Extract the [X, Y] coordinate from the center of the cell holding the provided text.  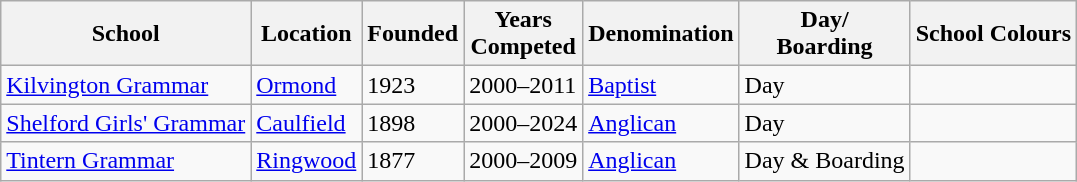
1923 [413, 85]
Day/Boarding [824, 34]
School Colours [993, 34]
2000–2009 [524, 161]
Baptist [661, 85]
Caulfield [306, 123]
School [126, 34]
Ormond [306, 85]
Location [306, 34]
Kilvington Grammar [126, 85]
Ringwood [306, 161]
Shelford Girls' Grammar [126, 123]
2000–2011 [524, 85]
Day & Boarding [824, 161]
2000–2024 [524, 123]
Denomination [661, 34]
1898 [413, 123]
YearsCompeted [524, 34]
1877 [413, 161]
Tintern Grammar [126, 161]
Founded [413, 34]
